Identify which cell holds the provided text, then report its (x, y) central coordinate. 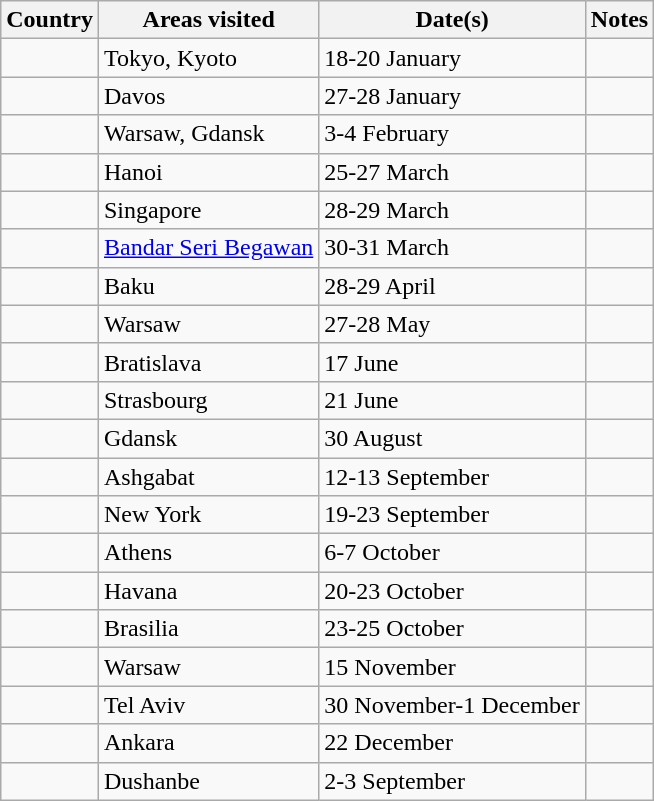
6-7 October (452, 553)
Tokyo, Kyoto (208, 58)
Hanoi (208, 172)
Tel Aviv (208, 705)
22 December (452, 743)
Areas visited (208, 20)
Singapore (208, 210)
Dushanbe (208, 781)
Ankara (208, 743)
Havana (208, 591)
Baku (208, 286)
Brasilia (208, 629)
30 November-1 December (452, 705)
3-4 February (452, 134)
25-27 March (452, 172)
23-25 October (452, 629)
15 November (452, 667)
Strasbourg (208, 400)
28-29 April (452, 286)
Notes (619, 20)
Athens (208, 553)
27-28 May (452, 324)
27-28 January (452, 96)
30 August (452, 438)
20-23 October (452, 591)
New York (208, 515)
17 June (452, 362)
Warsaw, Gdansk (208, 134)
Bratislava (208, 362)
Date(s) (452, 20)
Country (50, 20)
Gdansk (208, 438)
Ashgabat (208, 477)
21 June (452, 400)
Davos (208, 96)
Bandar Seri Begawan (208, 248)
19-23 September (452, 515)
12-13 September (452, 477)
18-20 January (452, 58)
2-3 September (452, 781)
28-29 March (452, 210)
30-31 March (452, 248)
